Determine the [x, y] coordinate at the center of the cell enclosing the given text.  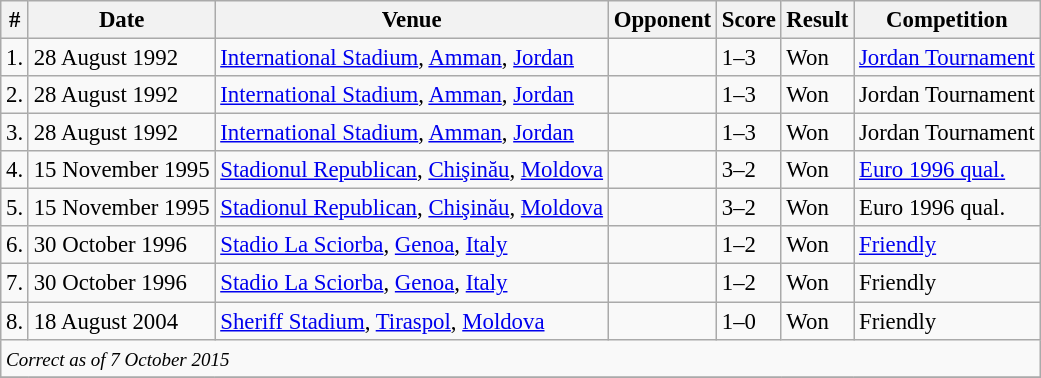
1–0 [748, 321]
Score [748, 20]
8. [15, 321]
Opponent [662, 20]
1. [15, 58]
2. [15, 95]
5. [15, 208]
Sheriff Stadium, Tiraspol, Moldova [412, 321]
18 August 2004 [121, 321]
Correct as of 7 October 2015 [520, 358]
Date [121, 20]
Result [818, 20]
Competition [947, 20]
# [15, 20]
7. [15, 283]
Venue [412, 20]
4. [15, 170]
6. [15, 245]
3. [15, 133]
